Detect which cell encompasses the target text, then output its [x, y] center coordinate. 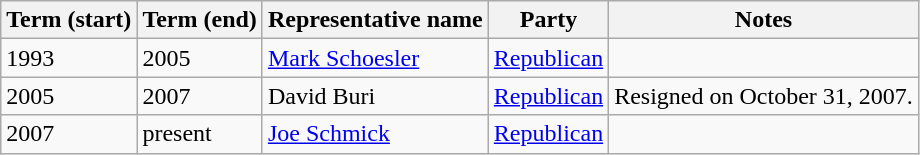
1993 [69, 58]
Party [548, 20]
Notes [764, 20]
David Buri [375, 96]
Joe Schmick [375, 134]
present [200, 134]
Representative name [375, 20]
Resigned on October 31, 2007. [764, 96]
Term (end) [200, 20]
Term (start) [69, 20]
Mark Schoesler [375, 58]
